Locate the cell with the specified text and output its (X, Y) center coordinate. 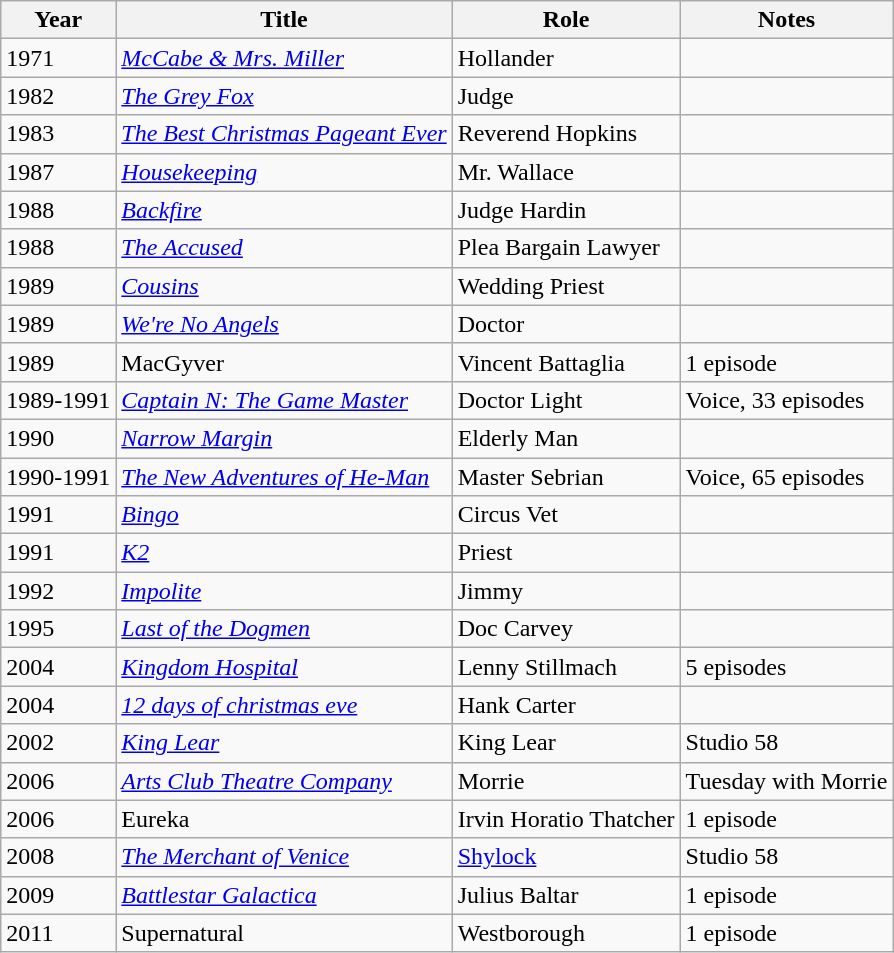
Hank Carter (566, 705)
Backfire (284, 210)
1987 (58, 172)
Irvin Horatio Thatcher (566, 819)
1995 (58, 629)
Captain N: The Game Master (284, 400)
Doctor Light (566, 400)
1983 (58, 134)
The New Adventures of He-Man (284, 477)
Wedding Priest (566, 286)
MacGyver (284, 362)
K2 (284, 553)
5 episodes (786, 667)
Vincent Battaglia (566, 362)
Circus Vet (566, 515)
The Merchant of Venice (284, 857)
Reverend Hopkins (566, 134)
Plea Bargain Lawyer (566, 248)
2008 (58, 857)
1982 (58, 96)
McCabe & Mrs. Miller (284, 58)
Doctor (566, 324)
Master Sebrian (566, 477)
Voice, 65 episodes (786, 477)
Year (58, 20)
Shylock (566, 857)
Mr. Wallace (566, 172)
Battlestar Galactica (284, 895)
Supernatural (284, 933)
Title (284, 20)
Role (566, 20)
12 days of christmas eve (284, 705)
Jimmy (566, 591)
Julius Baltar (566, 895)
Kingdom Hospital (284, 667)
The Best Christmas Pageant Ever (284, 134)
Impolite (284, 591)
1992 (58, 591)
Bingo (284, 515)
Westborough (566, 933)
Cousins (284, 286)
Housekeeping (284, 172)
Voice, 33 episodes (786, 400)
Judge (566, 96)
Priest (566, 553)
The Grey Fox (284, 96)
Notes (786, 20)
Lenny Stillmach (566, 667)
Arts Club Theatre Company (284, 781)
2009 (58, 895)
1990 (58, 438)
Hollander (566, 58)
1989-1991 (58, 400)
Narrow Margin (284, 438)
Tuesday with Morrie (786, 781)
We're No Angels (284, 324)
The Accused (284, 248)
Elderly Man (566, 438)
2002 (58, 743)
1971 (58, 58)
1990-1991 (58, 477)
Judge Hardin (566, 210)
Last of the Dogmen (284, 629)
Eureka (284, 819)
Doc Carvey (566, 629)
Morrie (566, 781)
2011 (58, 933)
